Pinpoint the cell where the given text exists, returning its [X, Y] midpoint coordinate. 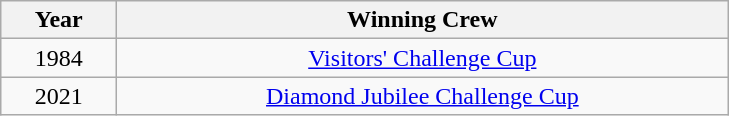
Visitors' Challenge Cup [422, 58]
Diamond Jubilee Challenge Cup [422, 96]
1984 [59, 58]
Year [59, 20]
Winning Crew [422, 20]
2021 [59, 96]
